For the text-containing cell, return its midpoint in [x, y] coordinate format. 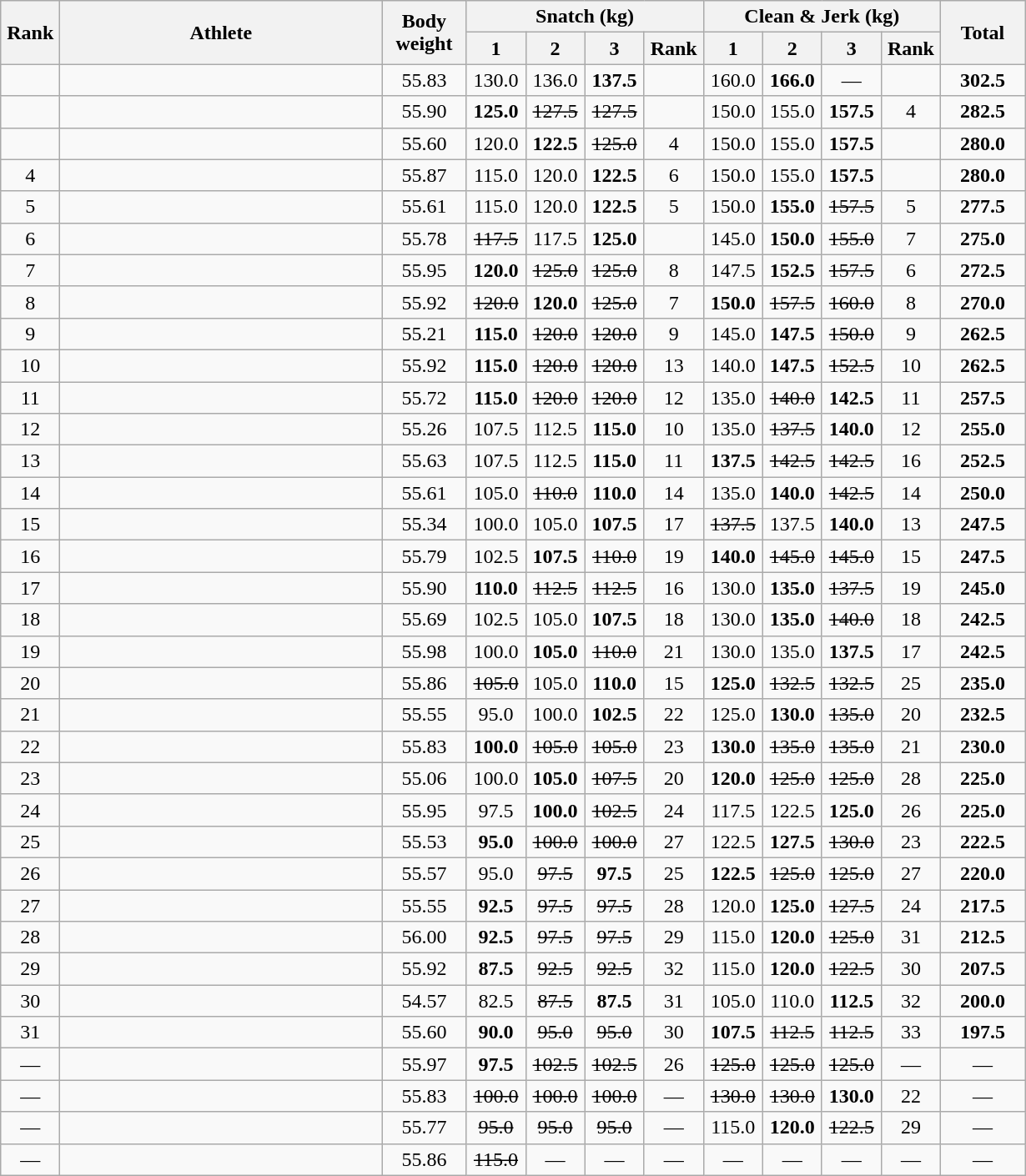
235.0 [983, 683]
200.0 [983, 1001]
Athlete [221, 33]
272.5 [983, 270]
250.0 [983, 493]
33 [911, 1033]
220.0 [983, 873]
197.5 [983, 1033]
Total [983, 33]
54.57 [424, 1001]
55.57 [424, 873]
55.26 [424, 430]
90.0 [495, 1033]
82.5 [495, 1001]
232.5 [983, 715]
55.34 [424, 525]
217.5 [983, 905]
136.0 [556, 80]
Body weight [424, 33]
252.5 [983, 461]
302.5 [983, 80]
275.0 [983, 239]
255.0 [983, 430]
230.0 [983, 746]
Clean & Jerk (kg) [822, 17]
270.0 [983, 302]
282.5 [983, 112]
166.0 [792, 80]
55.98 [424, 651]
55.79 [424, 556]
55.77 [424, 1128]
277.5 [983, 207]
207.5 [983, 969]
245.0 [983, 588]
55.72 [424, 398]
56.00 [424, 937]
55.87 [424, 175]
55.78 [424, 239]
55.53 [424, 842]
257.5 [983, 398]
55.06 [424, 778]
55.21 [424, 334]
222.5 [983, 842]
55.63 [424, 461]
212.5 [983, 937]
Snatch (kg) [585, 17]
55.97 [424, 1064]
55.69 [424, 620]
